Pinpoint the cell where the given text exists, returning its (x, y) midpoint coordinate. 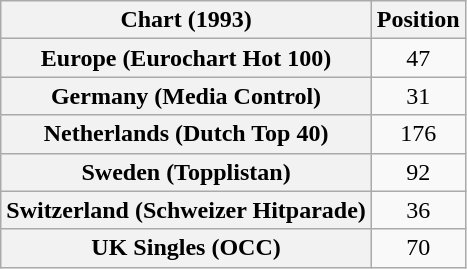
92 (418, 172)
Sweden (Topplistan) (186, 172)
Switzerland (Schweizer Hitparade) (186, 210)
176 (418, 134)
UK Singles (OCC) (186, 248)
47 (418, 58)
Chart (1993) (186, 20)
Germany (Media Control) (186, 96)
36 (418, 210)
Position (418, 20)
31 (418, 96)
70 (418, 248)
Netherlands (Dutch Top 40) (186, 134)
Europe (Eurochart Hot 100) (186, 58)
